Detect which cell encompasses the target text, then output its [X, Y] center coordinate. 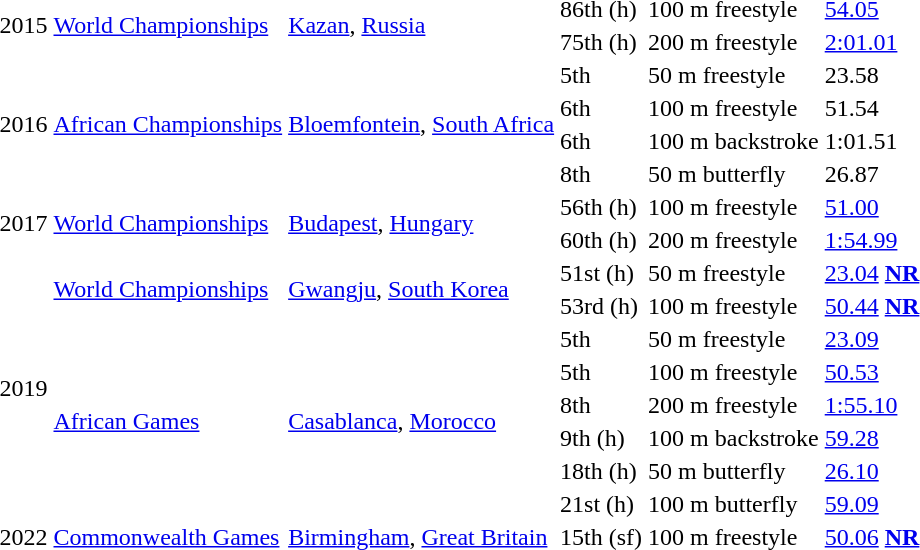
Gwangju, South Korea [422, 290]
Bloemfontein, South Africa [422, 124]
60th (h) [602, 240]
21st (h) [602, 504]
Casablanca, Morocco [422, 422]
56th (h) [602, 207]
18th (h) [602, 471]
100 m butterfly [734, 504]
African Championships [168, 124]
African Games [168, 422]
Budapest, Hungary [422, 224]
75th (h) [602, 42]
9th (h) [602, 438]
51st (h) [602, 273]
53rd (h) [602, 306]
